Extract the [x, y] coordinate from the center of the cell holding the provided text.  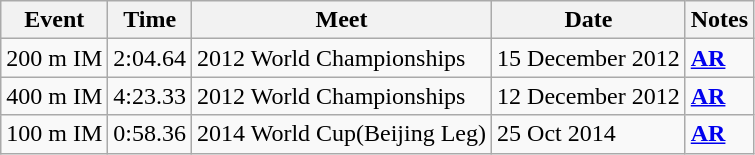
2014 World Cup(Beijing Leg) [342, 134]
25 Oct 2014 [589, 134]
2:04.64 [150, 58]
Time [150, 20]
100 m IM [54, 134]
200 m IM [54, 58]
Event [54, 20]
Meet [342, 20]
15 December 2012 [589, 58]
12 December 2012 [589, 96]
0:58.36 [150, 134]
4:23.33 [150, 96]
Date [589, 20]
Notes [719, 20]
400 m IM [54, 96]
